Provide the (X, Y) coordinate of the cell's center where the given text is located.  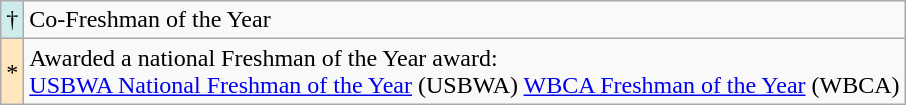
† (12, 20)
Co-Freshman of the Year (464, 20)
Awarded a national Freshman of the Year award:USBWA National Freshman of the Year (USBWA) WBCA Freshman of the Year (WBCA) (464, 72)
* (12, 72)
